Return the (X, Y) coordinate for the center point of the cell that contains the specified text.  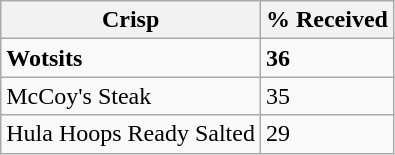
Wotsits (131, 58)
35 (326, 96)
Crisp (131, 20)
36 (326, 58)
% Received (326, 20)
29 (326, 134)
Hula Hoops Ready Salted (131, 134)
McCoy's Steak (131, 96)
